Scan for the cell matching the given text and deliver its [X, Y] coordinate at center. 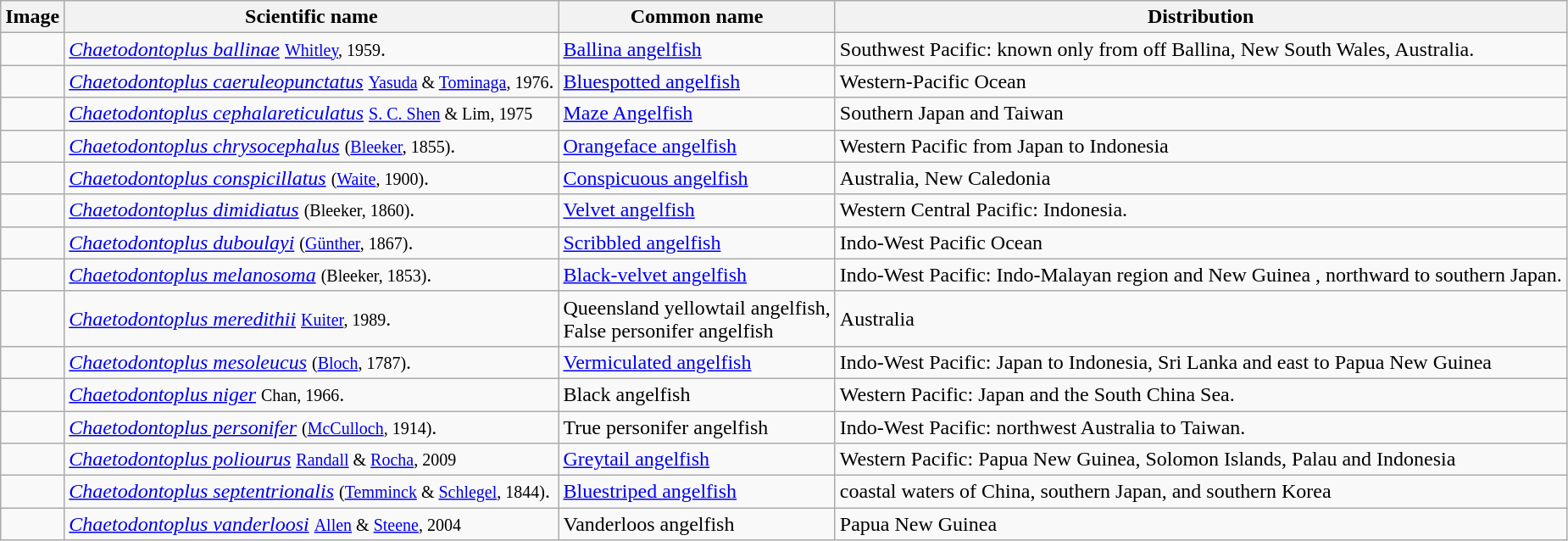
Western Pacific: Japan and the South China Sea. [1200, 394]
Chaetodontoplus ballinae Whitley, 1959. [312, 49]
Bluestriped angelfish [697, 492]
Papua New Guinea [1200, 524]
Western Central Pacific: Indonesia. [1200, 210]
Queensland yellowtail angelfish,False personifer angelfish [697, 319]
Ballina angelfish [697, 49]
Image [32, 17]
Orangeface angelfish [697, 146]
coastal waters of China, southern Japan, and southern Korea [1200, 492]
Scribbled angelfish [697, 243]
Indo-West Pacific: northwest Australia to Taiwan. [1200, 427]
Indo-West Pacific: Indo-Malayan region and New Guinea , northward to southern Japan. [1200, 275]
Scientific name [312, 17]
Velvet angelfish [697, 210]
Southern Japan and Taiwan [1200, 114]
Australia, New Caledonia [1200, 178]
Western Pacific from Japan to Indonesia [1200, 146]
Chaetodontoplus vanderloosi Allen & Steene, 2004 [312, 524]
Black angelfish [697, 394]
Chaetodontoplus cephalareticulatus S. C. Shen & Lim, 1975 [312, 114]
Chaetodontoplus dimidiatus (Bleeker, 1860). [312, 210]
Bluespotted angelfish [697, 81]
Conspicuous angelfish [697, 178]
Australia [1200, 319]
Chaetodontoplus melanosoma (Bleeker, 1853). [312, 275]
Chaetodontoplus meredithii Kuiter, 1989. [312, 319]
Chaetodontoplus mesoleucus (Bloch, 1787). [312, 362]
Western Pacific: Papua New Guinea, Solomon Islands, Palau and Indonesia [1200, 460]
Indo-West Pacific Ocean [1200, 243]
Maze Angelfish [697, 114]
Chaetodontoplus caeruleopunctatus Yasuda & Tominaga, 1976. [312, 81]
Chaetodontoplus poliourus Randall & Rocha, 2009 [312, 460]
Chaetodontoplus chrysocephalus (Bleeker, 1855). [312, 146]
Chaetodontoplus duboulayi (Günther, 1867). [312, 243]
Chaetodontoplus personifer (McCulloch, 1914). [312, 427]
Chaetodontoplus septentrionalis (Temminck & Schlegel, 1844). [312, 492]
Chaetodontoplus niger Chan, 1966. [312, 394]
Western-Pacific Ocean [1200, 81]
Greytail angelfish [697, 460]
Common name [697, 17]
Vanderloos angelfish [697, 524]
Vermiculated angelfish [697, 362]
Chaetodontoplus conspicillatus (Waite, 1900). [312, 178]
Black-velvet angelfish [697, 275]
Southwest Pacific: known only from off Ballina, New South Wales, Australia. [1200, 49]
True personifer angelfish [697, 427]
Distribution [1200, 17]
Indo-West Pacific: Japan to Indonesia, Sri Lanka and east to Papua New Guinea [1200, 362]
